Determine the [X, Y] coordinate at the center of the cell enclosing the given text.  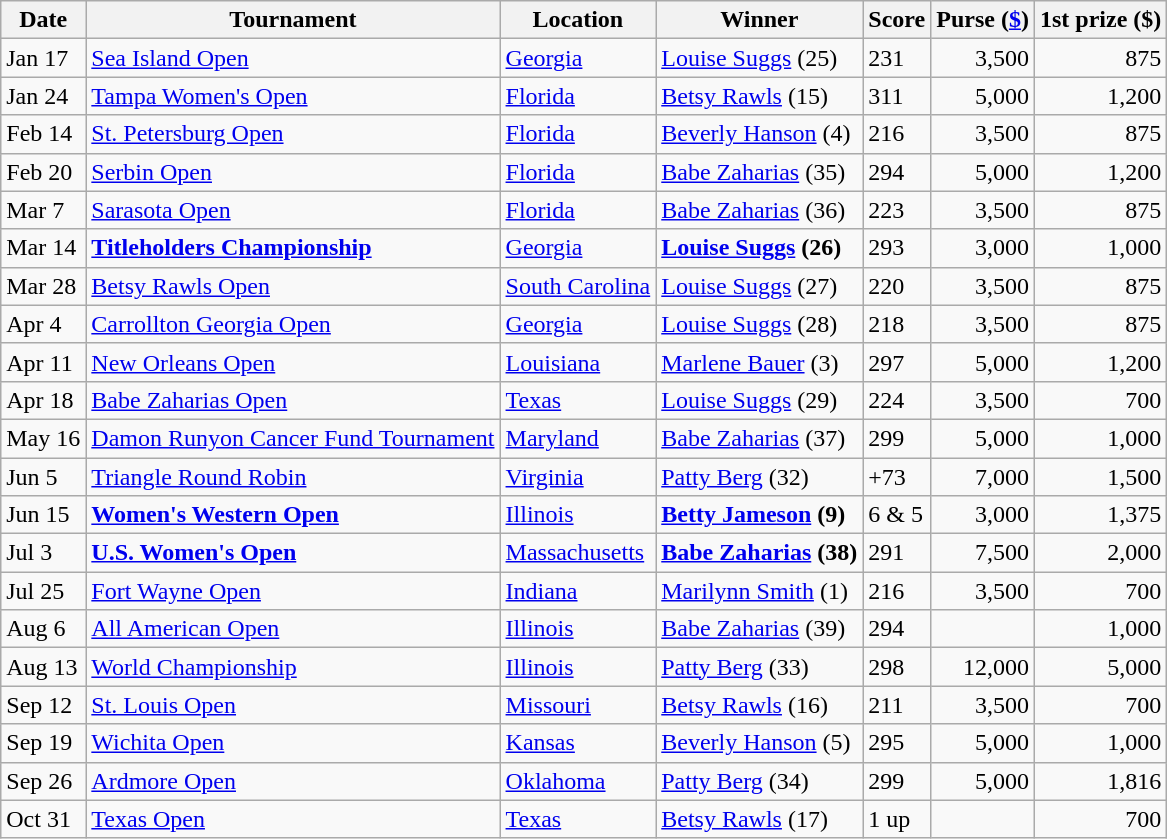
311 [897, 96]
All American Open [293, 629]
May 16 [44, 438]
Women's Western Open [293, 515]
295 [897, 743]
Jan 24 [44, 96]
Location [578, 20]
211 [897, 705]
Sarasota Open [293, 210]
+73 [897, 477]
Oct 31 [44, 819]
Tournament [293, 20]
Indiana [578, 591]
Patty Berg (32) [760, 477]
Marlene Bauer (3) [760, 362]
Marilynn Smith (1) [760, 591]
Sep 19 [44, 743]
Triangle Round Robin [293, 477]
South Carolina [578, 286]
297 [897, 362]
Feb 14 [44, 134]
291 [897, 553]
Sep 26 [44, 781]
Betsy Rawls (16) [760, 705]
Purse ($) [983, 20]
Apr 4 [44, 324]
Patty Berg (34) [760, 781]
Score [897, 20]
St. Louis Open [293, 705]
World Championship [293, 667]
Jul 3 [44, 553]
Apr 18 [44, 400]
Jun 15 [44, 515]
Babe Zaharias (39) [760, 629]
6 & 5 [897, 515]
Fort Wayne Open [293, 591]
Carrollton Georgia Open [293, 324]
218 [897, 324]
223 [897, 210]
Betsy Rawls Open [293, 286]
New Orleans Open [293, 362]
2,000 [1100, 553]
Louise Suggs (26) [760, 248]
Beverly Hanson (4) [760, 134]
1,375 [1100, 515]
Babe Zaharias (37) [760, 438]
Winner [760, 20]
Feb 20 [44, 172]
Tampa Women's Open [293, 96]
Louise Suggs (27) [760, 286]
Apr 11 [44, 362]
Ardmore Open [293, 781]
Virginia [578, 477]
Babe Zaharias (35) [760, 172]
Louise Suggs (29) [760, 400]
Jul 25 [44, 591]
Betsy Rawls (15) [760, 96]
1st prize ($) [1100, 20]
1 up [897, 819]
298 [897, 667]
Betty Jameson (9) [760, 515]
Mar 28 [44, 286]
7,000 [983, 477]
U.S. Women's Open [293, 553]
Titleholders Championship [293, 248]
293 [897, 248]
Massachusetts [578, 553]
Sep 12 [44, 705]
Aug 13 [44, 667]
Patty Berg (33) [760, 667]
Oklahoma [578, 781]
Maryland [578, 438]
St. Petersburg Open [293, 134]
Jun 5 [44, 477]
Sea Island Open [293, 58]
Babe Zaharias (36) [760, 210]
Texas Open [293, 819]
Babe Zaharias Open [293, 400]
Betsy Rawls (17) [760, 819]
Mar 7 [44, 210]
1,816 [1100, 781]
1,500 [1100, 477]
Serbin Open [293, 172]
Louise Suggs (25) [760, 58]
Louisiana [578, 362]
Date [44, 20]
Louise Suggs (28) [760, 324]
220 [897, 286]
12,000 [983, 667]
224 [897, 400]
Aug 6 [44, 629]
7,500 [983, 553]
Jan 17 [44, 58]
Damon Runyon Cancer Fund Tournament [293, 438]
231 [897, 58]
Wichita Open [293, 743]
Kansas [578, 743]
Babe Zaharias (38) [760, 553]
Missouri [578, 705]
Mar 14 [44, 248]
Beverly Hanson (5) [760, 743]
